Determine the (x, y) coordinate at the center of the cell enclosing the given text.  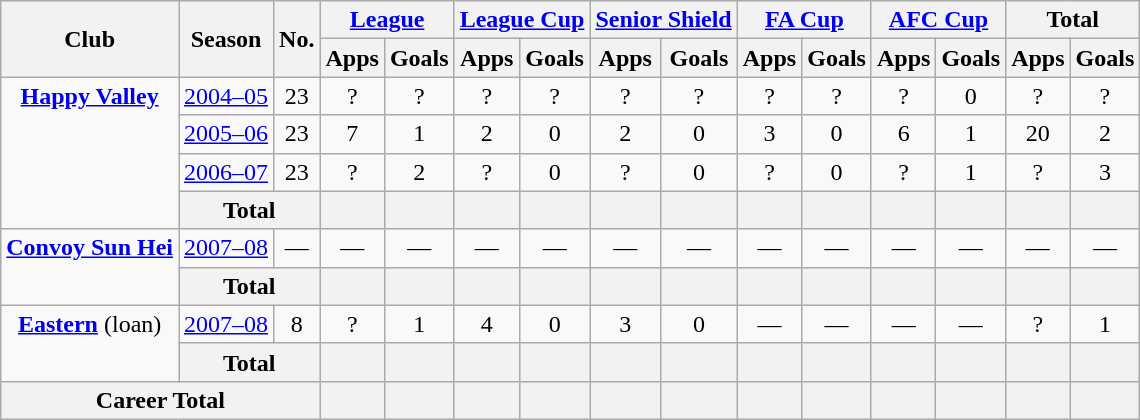
4 (486, 324)
Season (226, 39)
Club (90, 39)
Senior Shield (664, 20)
8 (297, 324)
League Cup (522, 20)
AFC Cup (938, 20)
6 (903, 134)
League (387, 20)
2006–07 (226, 172)
2005–06 (226, 134)
Convoy Sun Hei (90, 267)
2004–05 (226, 96)
Eastern (loan) (90, 343)
Happy Valley (90, 153)
No. (297, 39)
Career Total (160, 400)
20 (1038, 134)
7 (352, 134)
FA Cup (804, 20)
